Return (X, Y) of the center of cell containing provided text 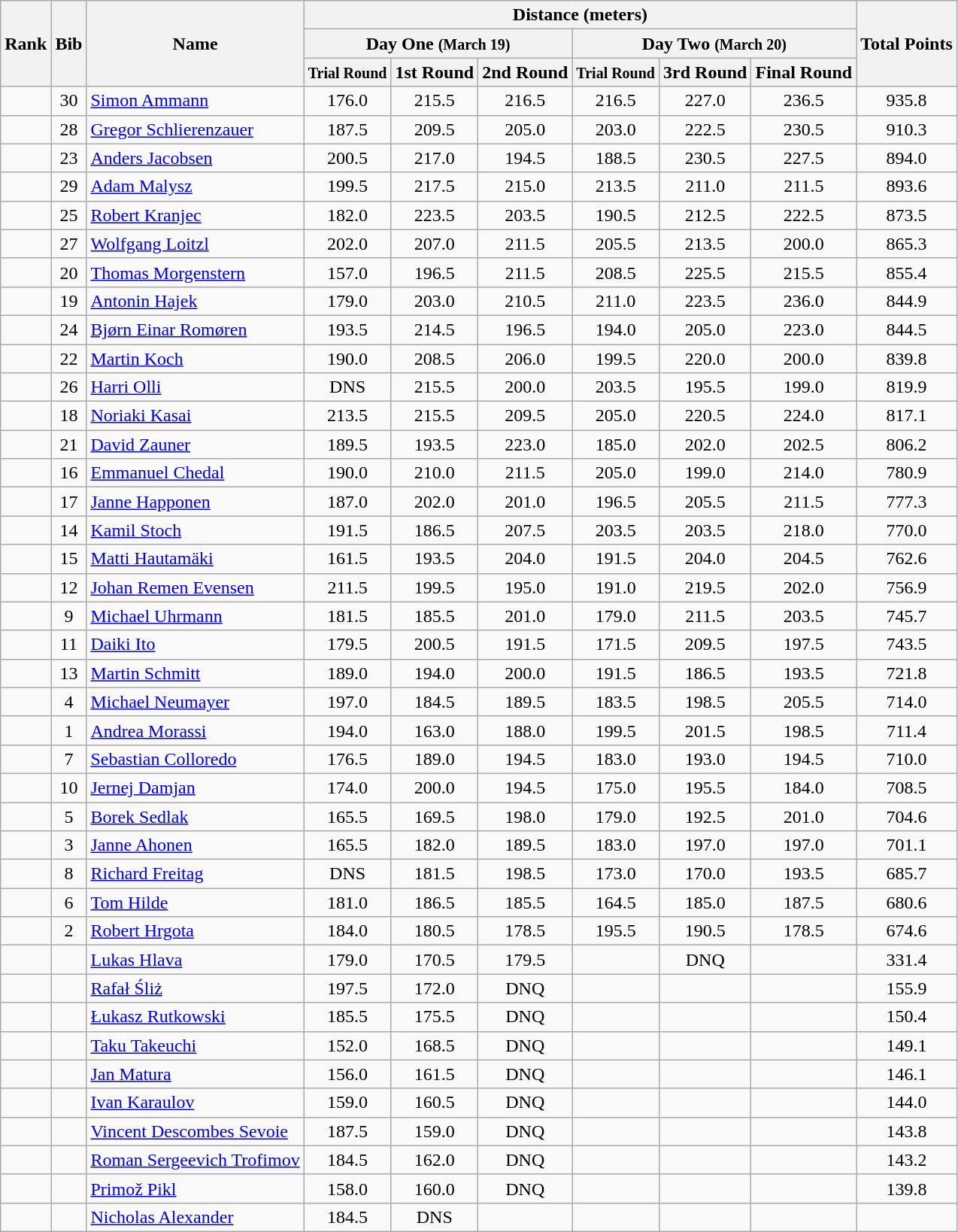
149.1 (907, 1045)
160.0 (435, 1188)
217.0 (435, 158)
Richard Freitag (196, 874)
873.5 (907, 215)
Thomas Morgenstern (196, 272)
Vincent Descombes Sevoie (196, 1131)
Borek Sedlak (196, 816)
855.4 (907, 272)
188.0 (525, 730)
Taku Takeuchi (196, 1045)
214.5 (435, 329)
29 (69, 187)
172.0 (435, 988)
30 (69, 101)
23 (69, 158)
7 (69, 759)
865.3 (907, 244)
192.5 (705, 816)
Name (196, 44)
701.1 (907, 845)
Andrea Morassi (196, 730)
28 (69, 129)
Total Points (907, 44)
188.5 (616, 158)
191.0 (616, 587)
195.0 (525, 587)
Jan Matura (196, 1074)
4 (69, 702)
25 (69, 215)
164.5 (616, 903)
910.3 (907, 129)
Sebastian Colloredo (196, 759)
220.0 (705, 359)
Final Round (804, 72)
David Zauner (196, 445)
1st Round (435, 72)
187.0 (347, 502)
Day One (March 19) (438, 44)
Michael Neumayer (196, 702)
170.0 (705, 874)
819.9 (907, 387)
143.2 (907, 1160)
3rd Round (705, 72)
227.5 (804, 158)
173.0 (616, 874)
Johan Remen Evensen (196, 587)
Lukas Hlava (196, 960)
5 (69, 816)
685.7 (907, 874)
160.5 (435, 1103)
26 (69, 387)
Antonin Hajek (196, 301)
27 (69, 244)
674.6 (907, 931)
168.5 (435, 1045)
9 (69, 616)
210.0 (435, 473)
711.4 (907, 730)
146.1 (907, 1074)
217.5 (435, 187)
708.5 (907, 787)
207.5 (525, 530)
150.4 (907, 1017)
704.6 (907, 816)
1 (69, 730)
157.0 (347, 272)
206.0 (525, 359)
Martin Koch (196, 359)
Ivan Karaulov (196, 1103)
176.0 (347, 101)
Noriaki Kasai (196, 416)
236.0 (804, 301)
152.0 (347, 1045)
169.5 (435, 816)
219.5 (705, 587)
Jernej Damjan (196, 787)
Łukasz Rutkowski (196, 1017)
163.0 (435, 730)
Bib (69, 44)
176.5 (347, 759)
215.0 (525, 187)
935.8 (907, 101)
143.8 (907, 1131)
204.5 (804, 559)
680.6 (907, 903)
183.5 (616, 702)
236.5 (804, 101)
15 (69, 559)
Tom Hilde (196, 903)
6 (69, 903)
218.0 (804, 530)
Day Two (March 20) (714, 44)
19 (69, 301)
Roman Sergeevich Trofimov (196, 1160)
Janne Ahonen (196, 845)
214.0 (804, 473)
Gregor Schlierenzauer (196, 129)
170.5 (435, 960)
175.0 (616, 787)
180.5 (435, 931)
331.4 (907, 960)
227.0 (705, 101)
710.0 (907, 759)
18 (69, 416)
817.1 (907, 416)
721.8 (907, 673)
181.0 (347, 903)
Nicholas Alexander (196, 1217)
22 (69, 359)
Emmanuel Chedal (196, 473)
3 (69, 845)
780.9 (907, 473)
Robert Kranjec (196, 215)
894.0 (907, 158)
8 (69, 874)
Rank (26, 44)
12 (69, 587)
Robert Hrgota (196, 931)
Kamil Stoch (196, 530)
174.0 (347, 787)
21 (69, 445)
756.9 (907, 587)
10 (69, 787)
210.5 (525, 301)
162.0 (435, 1160)
Bjørn Einar Romøren (196, 329)
139.8 (907, 1188)
777.3 (907, 502)
Rafał Śliż (196, 988)
220.5 (705, 416)
158.0 (347, 1188)
2nd Round (525, 72)
Anders Jacobsen (196, 158)
Simon Ammann (196, 101)
224.0 (804, 416)
806.2 (907, 445)
144.0 (907, 1103)
212.5 (705, 215)
Primož Pikl (196, 1188)
20 (69, 272)
225.5 (705, 272)
24 (69, 329)
770.0 (907, 530)
762.6 (907, 559)
Daiki Ito (196, 645)
714.0 (907, 702)
Adam Malysz (196, 187)
207.0 (435, 244)
193.0 (705, 759)
156.0 (347, 1074)
Matti Hautamäki (196, 559)
Distance (meters) (581, 15)
Harri Olli (196, 387)
Wolfgang Loitzl (196, 244)
13 (69, 673)
Michael Uhrmann (196, 616)
11 (69, 645)
155.9 (907, 988)
202.5 (804, 445)
Martin Schmitt (196, 673)
745.7 (907, 616)
844.9 (907, 301)
839.8 (907, 359)
14 (69, 530)
16 (69, 473)
171.5 (616, 645)
743.5 (907, 645)
175.5 (435, 1017)
Janne Happonen (196, 502)
17 (69, 502)
2 (69, 931)
198.0 (525, 816)
893.6 (907, 187)
844.5 (907, 329)
201.5 (705, 730)
